Extract the [X, Y] coordinate from the center of the cell holding the provided text.  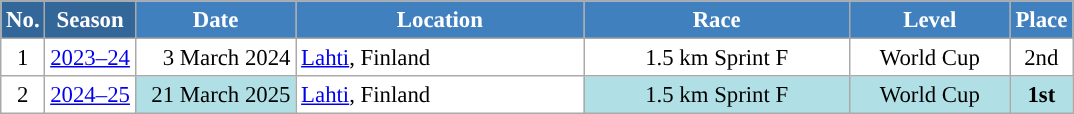
2nd [1041, 58]
Date [216, 20]
1st [1041, 95]
21 March 2025 [216, 95]
2 [23, 95]
3 March 2024 [216, 58]
Place [1041, 20]
Level [930, 20]
No. [23, 20]
2023–24 [90, 58]
2024–25 [90, 95]
Season [90, 20]
Location [440, 20]
1 [23, 58]
Race [717, 20]
